Provide the (X, Y) coordinate of the cell's center where the given text is located.  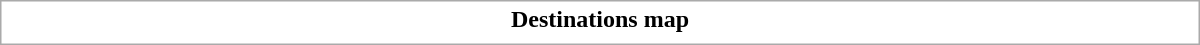
Destinations map (600, 19)
